Capture the cell that displays the provided text and extract its (x, y) central coordinate. 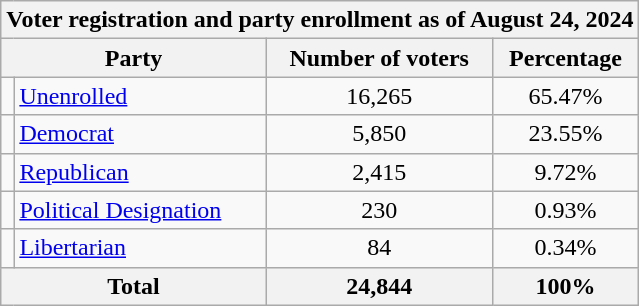
23.55% (566, 134)
Total (134, 286)
Voter registration and party enrollment as of August 24, 2024 (320, 20)
Libertarian (140, 248)
Political Designation (140, 210)
2,415 (379, 172)
Unenrolled (140, 96)
84 (379, 248)
9.72% (566, 172)
0.34% (566, 248)
Percentage (566, 58)
Number of voters (379, 58)
65.47% (566, 96)
Republican (140, 172)
0.93% (566, 210)
Democrat (140, 134)
230 (379, 210)
24,844 (379, 286)
16,265 (379, 96)
5,850 (379, 134)
100% (566, 286)
Party (134, 58)
